Return [x, y] of the center of cell containing provided text 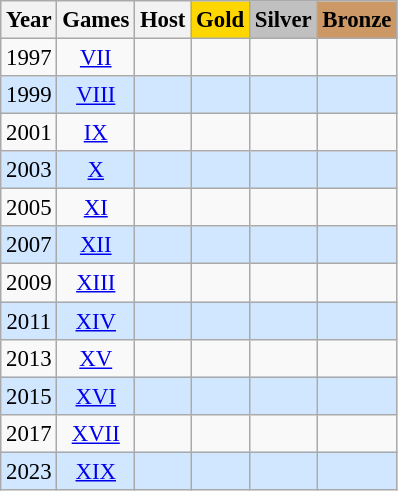
1997 [29, 58]
XVII [96, 433]
Year [29, 20]
Games [96, 20]
IX [96, 133]
VII [96, 58]
XV [96, 358]
2017 [29, 433]
2011 [29, 321]
2013 [29, 358]
XIII [96, 283]
VIII [96, 95]
Silver [283, 20]
XIV [96, 321]
XVI [96, 396]
2009 [29, 283]
XII [96, 245]
2023 [29, 471]
XI [96, 208]
2005 [29, 208]
1999 [29, 95]
2003 [29, 170]
2015 [29, 396]
Bronze [357, 20]
2007 [29, 245]
2001 [29, 133]
XIX [96, 471]
Gold [220, 20]
X [96, 170]
Host [163, 20]
